Provide the (X, Y) coordinate of the cell's center where the given text is located.  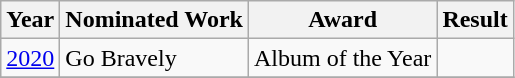
Album of the Year (342, 58)
Award (342, 20)
Result (475, 20)
Go Bravely (154, 58)
Year (30, 20)
2020 (30, 58)
Nominated Work (154, 20)
